Find where the given text appears and provide that cell's center as [X, Y] coordinate. 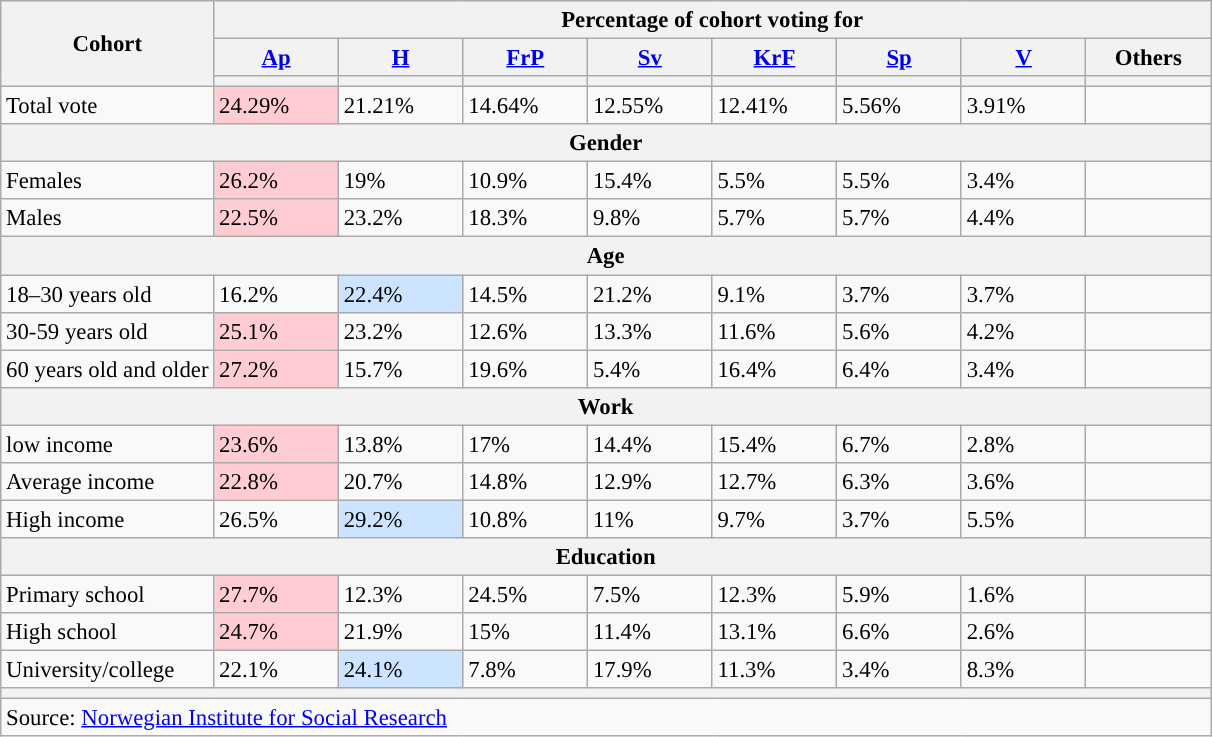
10.9% [526, 181]
5.56% [900, 106]
14.4% [650, 444]
H [400, 58]
High income [108, 519]
22.4% [400, 294]
60 years old and older [108, 369]
18–30 years old [108, 294]
21.2% [650, 294]
30-59 years old [108, 331]
KrF [774, 58]
Source: Norwegian Institute for Social Research [606, 718]
low income [108, 444]
23.6% [276, 444]
Primary school [108, 594]
21.9% [400, 632]
14.64% [526, 106]
12.41% [774, 106]
8.3% [1024, 670]
Total vote [108, 106]
Males [108, 219]
11.3% [774, 670]
5.4% [650, 369]
10.8% [526, 519]
11.4% [650, 632]
22.8% [276, 482]
20.7% [400, 482]
11% [650, 519]
4.4% [1024, 219]
University/college [108, 670]
Females [108, 181]
7.8% [526, 670]
9.7% [774, 519]
12.6% [526, 331]
Others [1148, 58]
6.7% [900, 444]
16.4% [774, 369]
FrP [526, 58]
16.2% [276, 294]
26.5% [276, 519]
Sp [900, 58]
24.1% [400, 670]
14.8% [526, 482]
V [1024, 58]
17.9% [650, 670]
6.3% [900, 482]
12.7% [774, 482]
6.6% [900, 632]
2.8% [1024, 444]
3.6% [1024, 482]
15.7% [400, 369]
6.4% [900, 369]
12.55% [650, 106]
5.6% [900, 331]
25.1% [276, 331]
9.8% [650, 219]
Ap [276, 58]
Age [606, 256]
19.6% [526, 369]
27.7% [276, 594]
21.21% [400, 106]
13.3% [650, 331]
22.1% [276, 670]
11.6% [774, 331]
12.9% [650, 482]
14.5% [526, 294]
18.3% [526, 219]
3.91% [1024, 106]
9.1% [774, 294]
24.5% [526, 594]
13.8% [400, 444]
27.2% [276, 369]
26.2% [276, 181]
Work [606, 406]
High school [108, 632]
13.1% [774, 632]
4.2% [1024, 331]
Gender [606, 143]
2.6% [1024, 632]
19% [400, 181]
5.9% [900, 594]
1.6% [1024, 594]
24.7% [276, 632]
Average income [108, 482]
Education [606, 557]
Cohort [108, 44]
Sv [650, 58]
7.5% [650, 594]
17% [526, 444]
22.5% [276, 219]
29.2% [400, 519]
24.29% [276, 106]
15% [526, 632]
Percentage of cohort voting for [712, 20]
